Locate the cell with the specified text and output its [x, y] center coordinate. 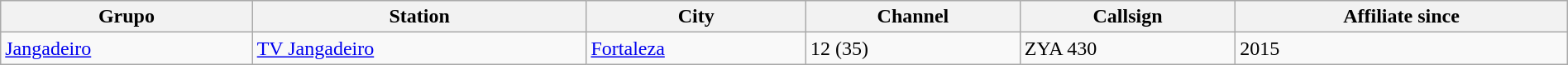
Jangadeiro [127, 48]
Callsign [1127, 17]
Affiliate since [1402, 17]
Station [419, 17]
City [696, 17]
ZYA 430 [1127, 48]
2015 [1402, 48]
Grupo [127, 17]
Channel [913, 17]
12 (35) [913, 48]
TV Jangadeiro [419, 48]
Fortaleza [696, 48]
